Determine the (x, y) coordinate at the center of the cell enclosing the given text.  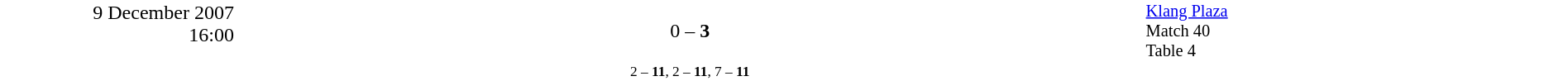
2 – 11, 2 – 11, 7 – 11 (690, 71)
9 December 200716:00 (117, 40)
0 – 3 (690, 31)
Klang PlazaMatch 40Table 4 (1356, 31)
